For the text-containing cell, return its midpoint in (X, Y) coordinate format. 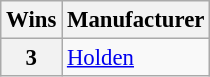
Manufacturer (136, 20)
Holden (136, 58)
3 (32, 58)
Wins (32, 20)
